Search for the cell housing the specified text and yield its (x, y) center coordinate. 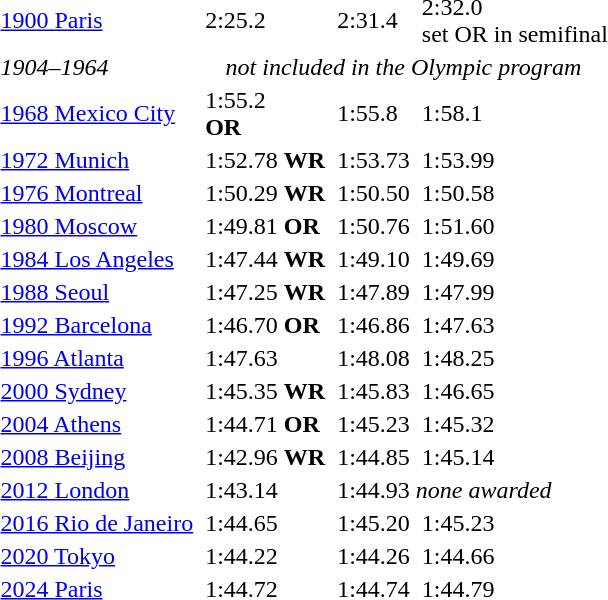
1:44.65 (266, 523)
1:44.85 (374, 457)
1:49.10 (374, 259)
1:53.73 (374, 160)
1:45.23 (374, 424)
1:55.8 (374, 114)
1:44.93 (374, 490)
1:45.20 (374, 523)
1:50.50 (374, 193)
1:47.25 WR (266, 292)
1:44.26 (374, 556)
1:44.71 OR (266, 424)
1:49.81 OR (266, 226)
1:47.89 (374, 292)
1:48.08 (374, 358)
1:45.83 (374, 391)
1:52.78 WR (266, 160)
1:50.29 WR (266, 193)
1:44.22 (266, 556)
1:46.86 (374, 325)
1:43.14 (266, 490)
1:50.76 (374, 226)
1:47.44 WR (266, 259)
1:45.35 WR (266, 391)
1:42.96 WR (266, 457)
1:46.70 OR (266, 325)
1:55.2 OR (266, 114)
1:47.63 (266, 358)
